Return (X, Y) of the center of cell containing provided text 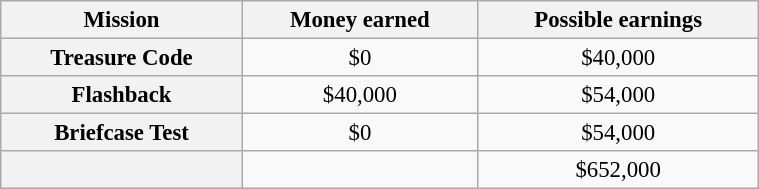
Treasure Code (121, 57)
$652,000 (618, 170)
Flashback (121, 95)
Mission (121, 20)
Possible earnings (618, 20)
Money earned (360, 20)
Briefcase Test (121, 133)
